Locate the cell with the specified text and output its [x, y] center coordinate. 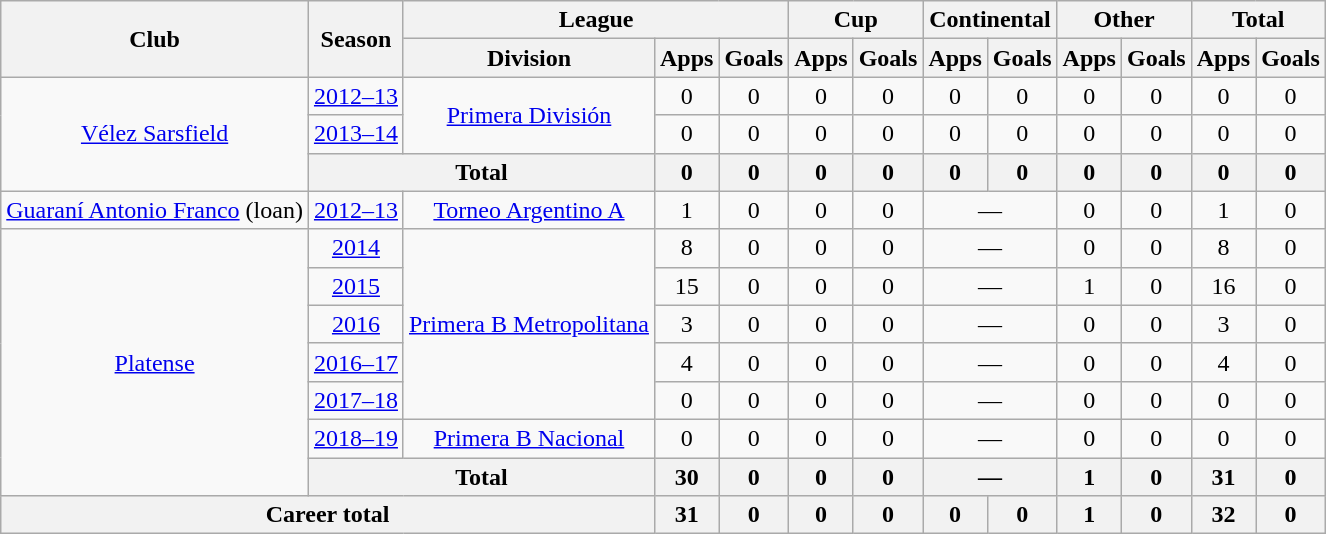
30 [686, 477]
32 [1223, 515]
2015 [356, 286]
Season [356, 39]
2014 [356, 248]
Primera División [528, 115]
2016 [356, 324]
2013–14 [356, 134]
Cup [856, 20]
Other [1124, 20]
Continental [990, 20]
Platense [155, 362]
Vélez Sarsfield [155, 134]
Career total [328, 515]
Torneo Argentino A [528, 210]
Primera B Metropolitana [528, 324]
2016–17 [356, 362]
Division [528, 58]
2017–18 [356, 400]
16 [1223, 286]
2018–19 [356, 438]
15 [686, 286]
Guaraní Antonio Franco (loan) [155, 210]
Primera B Nacional [528, 438]
League [596, 20]
Club [155, 39]
